Find where the given text appears and provide that cell's center as [x, y] coordinate. 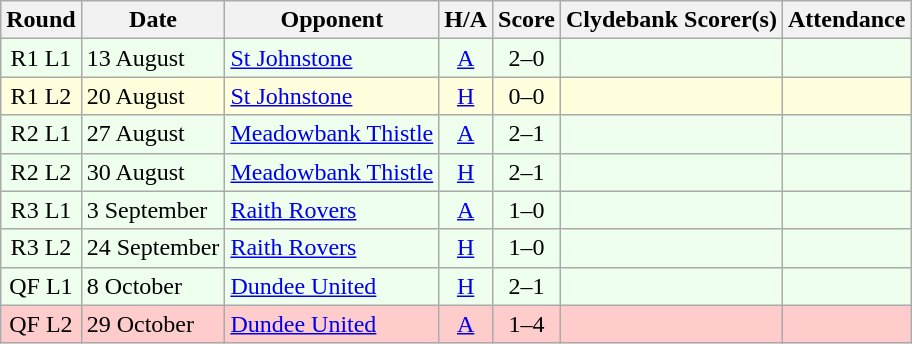
QF L2 [41, 324]
R3 L2 [41, 248]
20 August [153, 96]
29 October [153, 324]
24 September [153, 248]
Score [527, 20]
13 August [153, 58]
H/A [466, 20]
R1 L2 [41, 96]
3 September [153, 210]
Round [41, 20]
Date [153, 20]
R1 L1 [41, 58]
R3 L1 [41, 210]
R2 L1 [41, 134]
Attendance [846, 20]
8 October [153, 286]
2–0 [527, 58]
R2 L2 [41, 172]
QF L1 [41, 286]
Opponent [332, 20]
30 August [153, 172]
1–4 [527, 324]
27 August [153, 134]
0–0 [527, 96]
Clydebank Scorer(s) [671, 20]
